Output the (X, Y) coordinate of the center of the cell containing the given text.  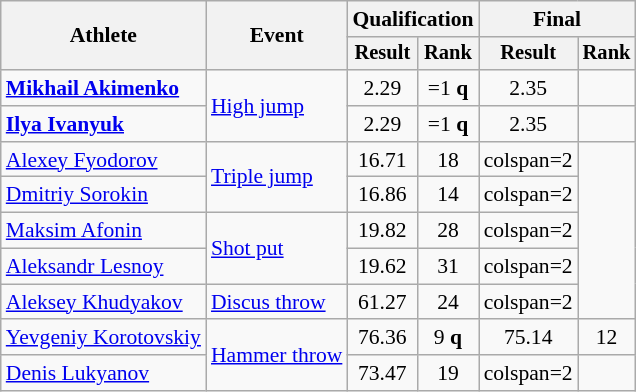
Yevgeniy Korotovskiy (104, 338)
16.71 (382, 160)
76.36 (382, 338)
Qualification (412, 19)
19.82 (382, 231)
Alexey Fyodorov (104, 160)
Ilya Ivanyuk (104, 124)
28 (448, 231)
Hammer throw (276, 356)
Maksim Afonin (104, 231)
Event (276, 36)
Aleksey Khudyakov (104, 302)
9 q (448, 338)
19.62 (382, 267)
31 (448, 267)
Final (558, 19)
19 (448, 373)
Denis Lukyanov (104, 373)
16.86 (382, 195)
14 (448, 195)
Shot put (276, 248)
61.27 (382, 302)
73.47 (382, 373)
Discus throw (276, 302)
Triple jump (276, 178)
Mikhail Akimenko (104, 88)
Dmitriy Sorokin (104, 195)
24 (448, 302)
12 (607, 338)
18 (448, 160)
High jump (276, 106)
Athlete (104, 36)
75.14 (528, 338)
Aleksandr Lesnoy (104, 267)
